Provide the [X, Y] coordinate of the cell's center where the given text is located.  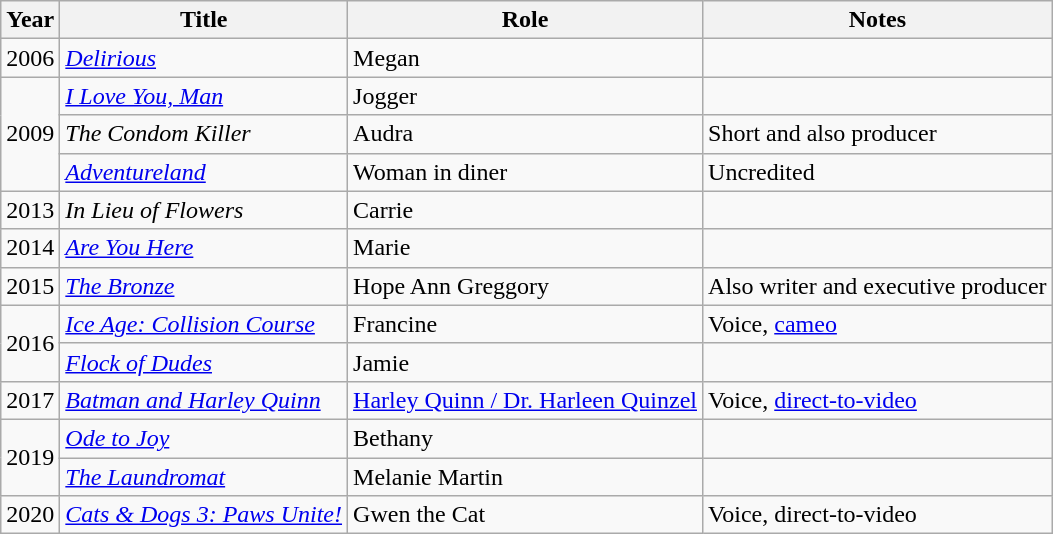
Hope Ann Greggory [526, 286]
Harley Quinn / Dr. Harleen Quinzel [526, 400]
2020 [30, 515]
Flock of Dudes [204, 362]
The Bronze [204, 286]
2017 [30, 400]
2014 [30, 248]
Short and also producer [878, 134]
I Love You, Man [204, 96]
Jamie [526, 362]
Adventureland [204, 172]
2006 [30, 58]
Audra [526, 134]
Ode to Joy [204, 438]
Carrie [526, 210]
Voice, cameo [878, 324]
In Lieu of Flowers [204, 210]
2019 [30, 457]
Melanie Martin [526, 477]
Role [526, 20]
The Condom Killer [204, 134]
Year [30, 20]
Megan [526, 58]
The Laundromat [204, 477]
Title [204, 20]
2016 [30, 343]
Also writer and executive producer [878, 286]
Batman and Harley Quinn [204, 400]
Marie [526, 248]
Francine [526, 324]
Ice Age: Collision Course [204, 324]
Notes [878, 20]
Woman in diner [526, 172]
Bethany [526, 438]
2013 [30, 210]
Jogger [526, 96]
Delirious [204, 58]
Gwen the Cat [526, 515]
Uncredited [878, 172]
Are You Here [204, 248]
Cats & Dogs 3: Paws Unite! [204, 515]
2009 [30, 134]
2015 [30, 286]
